Scan for the cell matching the given text and deliver its [x, y] coordinate at center. 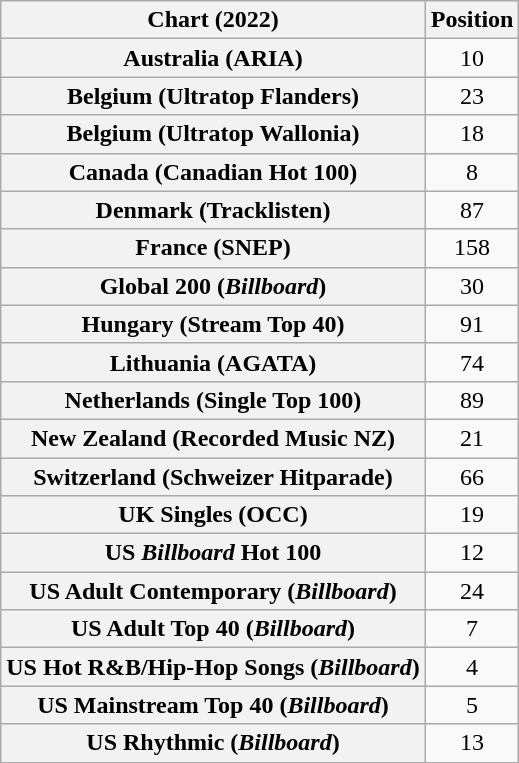
5 [472, 705]
Belgium (Ultratop Wallonia) [213, 134]
21 [472, 438]
23 [472, 96]
18 [472, 134]
US Billboard Hot 100 [213, 553]
87 [472, 210]
7 [472, 629]
Chart (2022) [213, 20]
Belgium (Ultratop Flanders) [213, 96]
8 [472, 172]
74 [472, 362]
Lithuania (AGATA) [213, 362]
New Zealand (Recorded Music NZ) [213, 438]
Position [472, 20]
Netherlands (Single Top 100) [213, 400]
France (SNEP) [213, 248]
Australia (ARIA) [213, 58]
13 [472, 743]
Denmark (Tracklisten) [213, 210]
US Adult Top 40 (Billboard) [213, 629]
24 [472, 591]
US Mainstream Top 40 (Billboard) [213, 705]
US Adult Contemporary (Billboard) [213, 591]
30 [472, 286]
91 [472, 324]
10 [472, 58]
US Rhythmic (Billboard) [213, 743]
158 [472, 248]
Hungary (Stream Top 40) [213, 324]
4 [472, 667]
12 [472, 553]
UK Singles (OCC) [213, 515]
Canada (Canadian Hot 100) [213, 172]
Switzerland (Schweizer Hitparade) [213, 477]
19 [472, 515]
66 [472, 477]
US Hot R&B/Hip-Hop Songs (Billboard) [213, 667]
Global 200 (Billboard) [213, 286]
89 [472, 400]
